Scan for the cell matching the given text and deliver its [X, Y] coordinate at center. 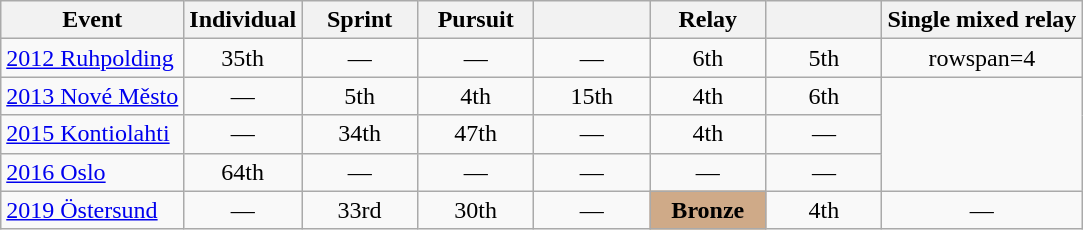
rowspan=4 [982, 58]
47th [476, 134]
Pursuit [476, 20]
15th [592, 96]
2013 Nové Město [92, 96]
Bronze [708, 210]
33rd [360, 210]
2016 Oslo [92, 172]
Relay [708, 20]
35th [243, 58]
Single mixed relay [982, 20]
2015 Kontiolahti [92, 134]
64th [243, 172]
Individual [243, 20]
2019 Östersund [92, 210]
Event [92, 20]
34th [360, 134]
Sprint [360, 20]
30th [476, 210]
2012 Ruhpolding [92, 58]
